Locate the cell with the specified text and output its [X, Y] center coordinate. 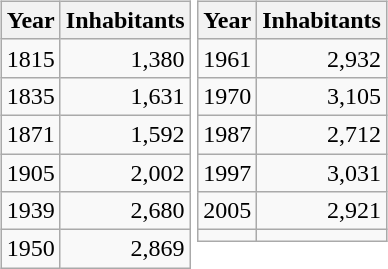
1835 [30, 96]
1987 [228, 134]
1,631 [125, 96]
2,869 [125, 249]
2,932 [322, 58]
1939 [30, 211]
2,680 [125, 211]
1,380 [125, 58]
1970 [228, 96]
2005 [228, 211]
1961 [228, 58]
1871 [30, 134]
2,921 [322, 211]
1,592 [125, 134]
2,712 [322, 134]
1997 [228, 173]
1905 [30, 173]
1950 [30, 249]
3,105 [322, 96]
3,031 [322, 173]
1815 [30, 58]
2,002 [125, 173]
